Detect which cell encompasses the target text, then output its (x, y) center coordinate. 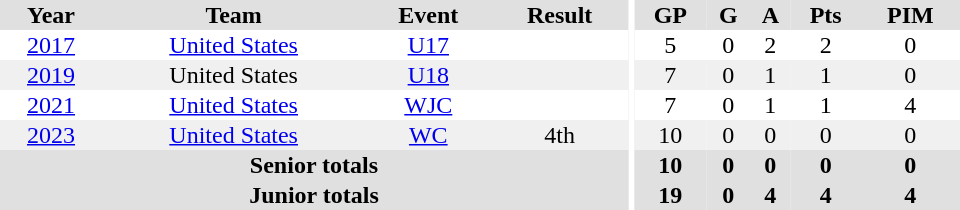
5 (670, 45)
2023 (51, 135)
2017 (51, 45)
2019 (51, 75)
Junior totals (314, 195)
A (770, 15)
Event (428, 15)
Pts (826, 15)
4th (560, 135)
Year (51, 15)
Team (234, 15)
U18 (428, 75)
GP (670, 15)
G (728, 15)
WJC (428, 105)
U17 (428, 45)
Result (560, 15)
Senior totals (314, 165)
19 (670, 195)
WC (428, 135)
2021 (51, 105)
PIM (910, 15)
